Output the [x, y] coordinate of the center of the cell containing the given text.  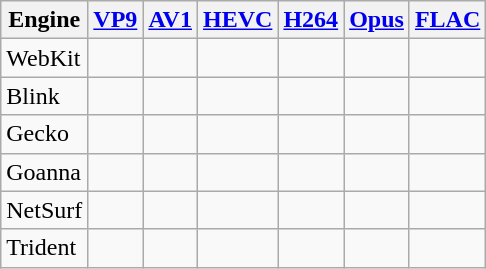
NetSurf [44, 210]
WebKit [44, 58]
Opus [377, 20]
H264 [311, 20]
FLAC [447, 20]
HEVC [237, 20]
Engine [44, 20]
Blink [44, 96]
VP9 [116, 20]
AV1 [170, 20]
Gecko [44, 134]
Trident [44, 248]
Goanna [44, 172]
